For the text-containing cell, return its midpoint in [x, y] coordinate format. 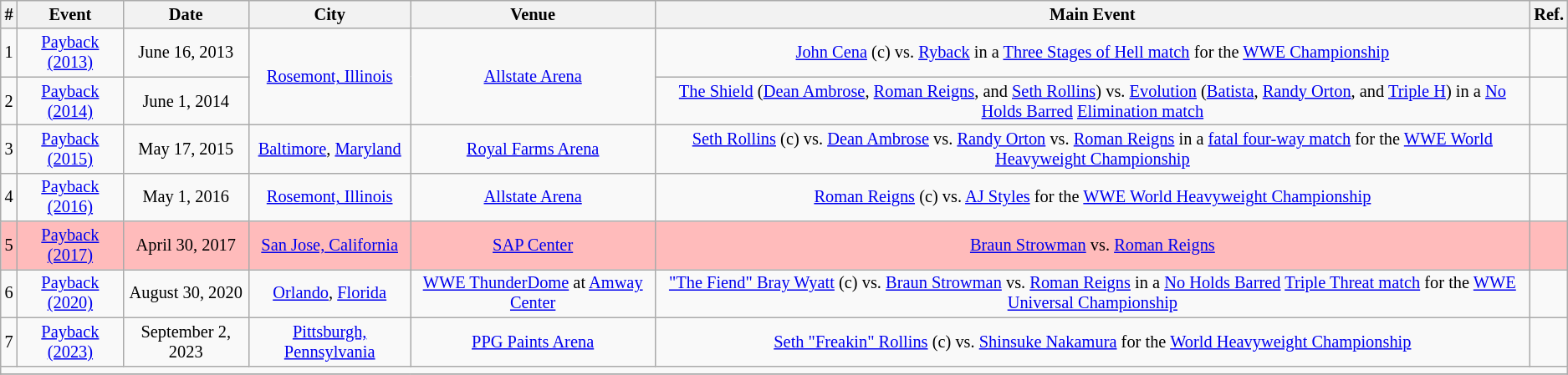
City [329, 14]
5 [9, 246]
Payback (2020) [70, 293]
PPG Paints Arena [533, 342]
Baltimore, Maryland [329, 149]
3 [9, 149]
May 1, 2016 [186, 197]
September 2, 2023 [186, 342]
WWE ThunderDome at Amway Center [533, 293]
Date [186, 14]
Orlando, Florida [329, 293]
SAP Center [533, 246]
Payback (2013) [70, 53]
Payback (2017) [70, 246]
June 1, 2014 [186, 101]
6 [9, 293]
April 30, 2017 [186, 246]
7 [9, 342]
Royal Farms Arena [533, 149]
Ref. [1549, 14]
1 [9, 53]
2 [9, 101]
June 16, 2013 [186, 53]
4 [9, 197]
Payback (2015) [70, 149]
John Cena (c) vs. Ryback in a Three Stages of Hell match for the WWE Championship [1092, 53]
Seth "Freakin" Rollins (c) vs. Shinsuke Nakamura for the World Heavyweight Championship [1092, 342]
Venue [533, 14]
# [9, 14]
Braun Strowman vs. Roman Reigns [1092, 246]
"The Fiend" Bray Wyatt (c) vs. Braun Strowman vs. Roman Reigns in a No Holds Barred Triple Threat match for the WWE Universal Championship [1092, 293]
Payback (2023) [70, 342]
Pittsburgh, Pennsylvania [329, 342]
Roman Reigns (c) vs. AJ Styles for the WWE World Heavyweight Championship [1092, 197]
Seth Rollins (c) vs. Dean Ambrose vs. Randy Orton vs. Roman Reigns in a fatal four-way match for the WWE World Heavyweight Championship [1092, 149]
August 30, 2020 [186, 293]
San Jose, California [329, 246]
Main Event [1092, 14]
Payback (2016) [70, 197]
The Shield (Dean Ambrose, Roman Reigns, and Seth Rollins) vs. Evolution (Batista, Randy Orton, and Triple H) in a No Holds Barred Elimination match [1092, 101]
May 17, 2015 [186, 149]
Event [70, 14]
Payback (2014) [70, 101]
